Identify which cell holds the provided text, then report its (x, y) central coordinate. 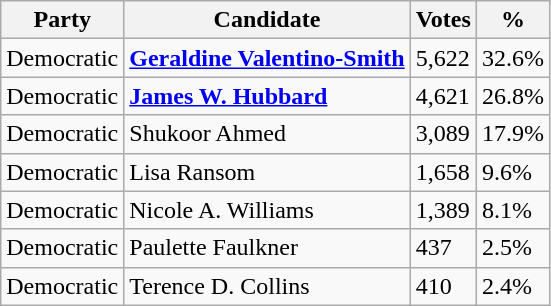
9.6% (512, 172)
Candidate (267, 20)
5,622 (443, 58)
1,389 (443, 210)
4,621 (443, 96)
26.8% (512, 96)
Nicole A. Williams (267, 210)
Paulette Faulkner (267, 248)
2.4% (512, 286)
2.5% (512, 248)
Lisa Ransom (267, 172)
32.6% (512, 58)
1,658 (443, 172)
17.9% (512, 134)
8.1% (512, 210)
Geraldine Valentino-Smith (267, 58)
3,089 (443, 134)
Terence D. Collins (267, 286)
437 (443, 248)
% (512, 20)
Votes (443, 20)
410 (443, 286)
James W. Hubbard (267, 96)
Shukoor Ahmed (267, 134)
Party (62, 20)
